Extract the (X, Y) coordinate from the center of the cell holding the provided text.  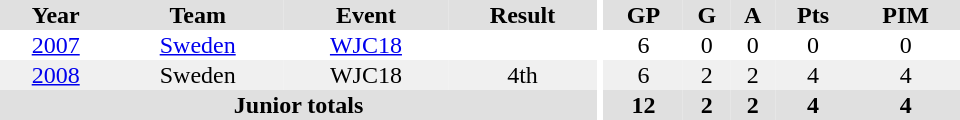
PIM (906, 15)
Pts (813, 15)
2007 (56, 45)
G (706, 15)
A (752, 15)
4th (522, 75)
Result (522, 15)
Junior totals (298, 105)
12 (644, 105)
GP (644, 15)
Event (366, 15)
Team (198, 15)
Year (56, 15)
2008 (56, 75)
